Extract the [X, Y] coordinate from the center of the cell holding the provided text.  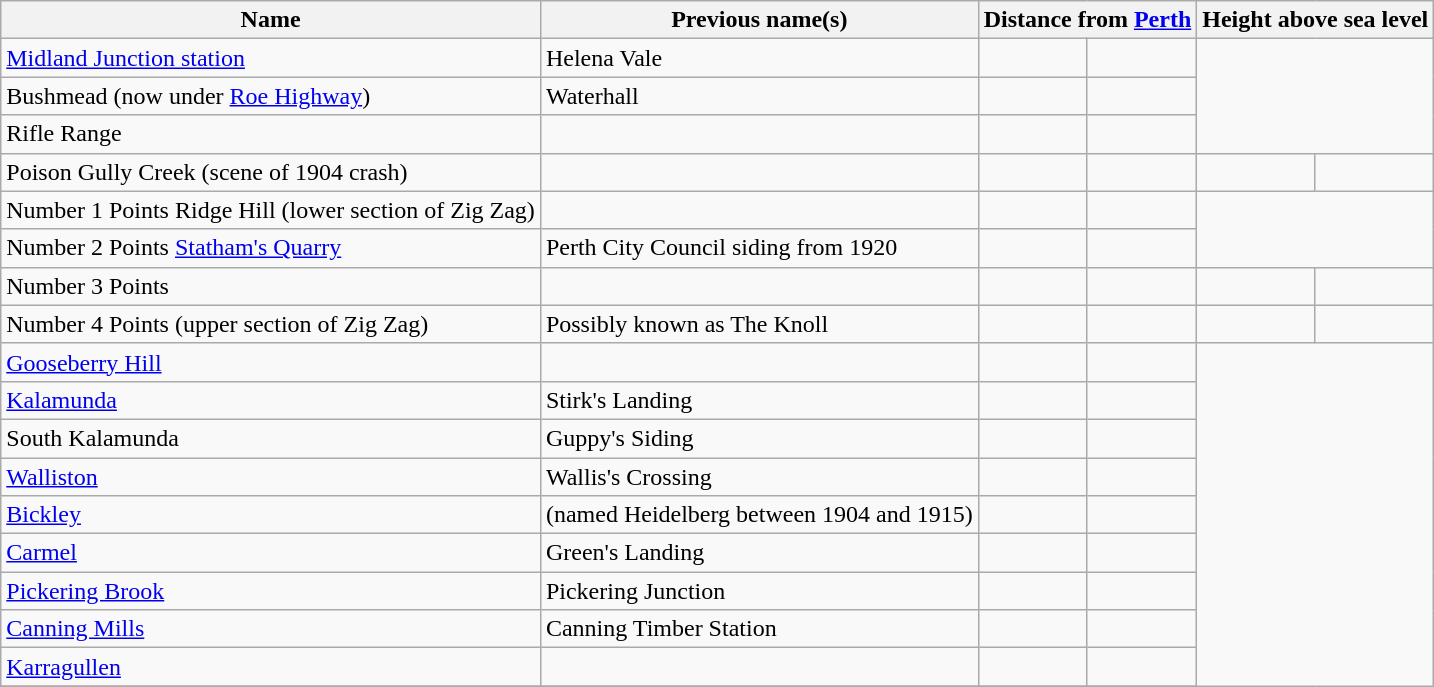
Height above sea level [1316, 20]
Waterhall [759, 96]
(named Heidelberg between 1904 and 1915) [759, 515]
Number 2 Points Statham's Quarry [271, 248]
Number 3 Points [271, 286]
Canning Timber Station [759, 629]
Number 1 Points Ridge Hill (lower section of Zig Zag) [271, 210]
Bushmead (now under Roe Highway) [271, 96]
Gooseberry Hill [271, 362]
Stirk's Landing [759, 400]
Rifle Range [271, 134]
Poison Gully Creek (scene of 1904 crash) [271, 172]
Wallis's Crossing [759, 477]
Bickley [271, 515]
Perth City Council siding from 1920 [759, 248]
Carmel [271, 553]
Walliston [271, 477]
Karragullen [271, 667]
Pickering Brook [271, 591]
Name [271, 20]
Possibly known as The Knoll [759, 324]
Pickering Junction [759, 591]
Midland Junction station [271, 58]
Guppy's Siding [759, 438]
Green's Landing [759, 553]
Helena Vale [759, 58]
Distance from Perth [1088, 20]
Number 4 Points (upper section of Zig Zag) [271, 324]
Kalamunda [271, 400]
Previous name(s) [759, 20]
Canning Mills [271, 629]
South Kalamunda [271, 438]
